Search for the cell housing the specified text and yield its [x, y] center coordinate. 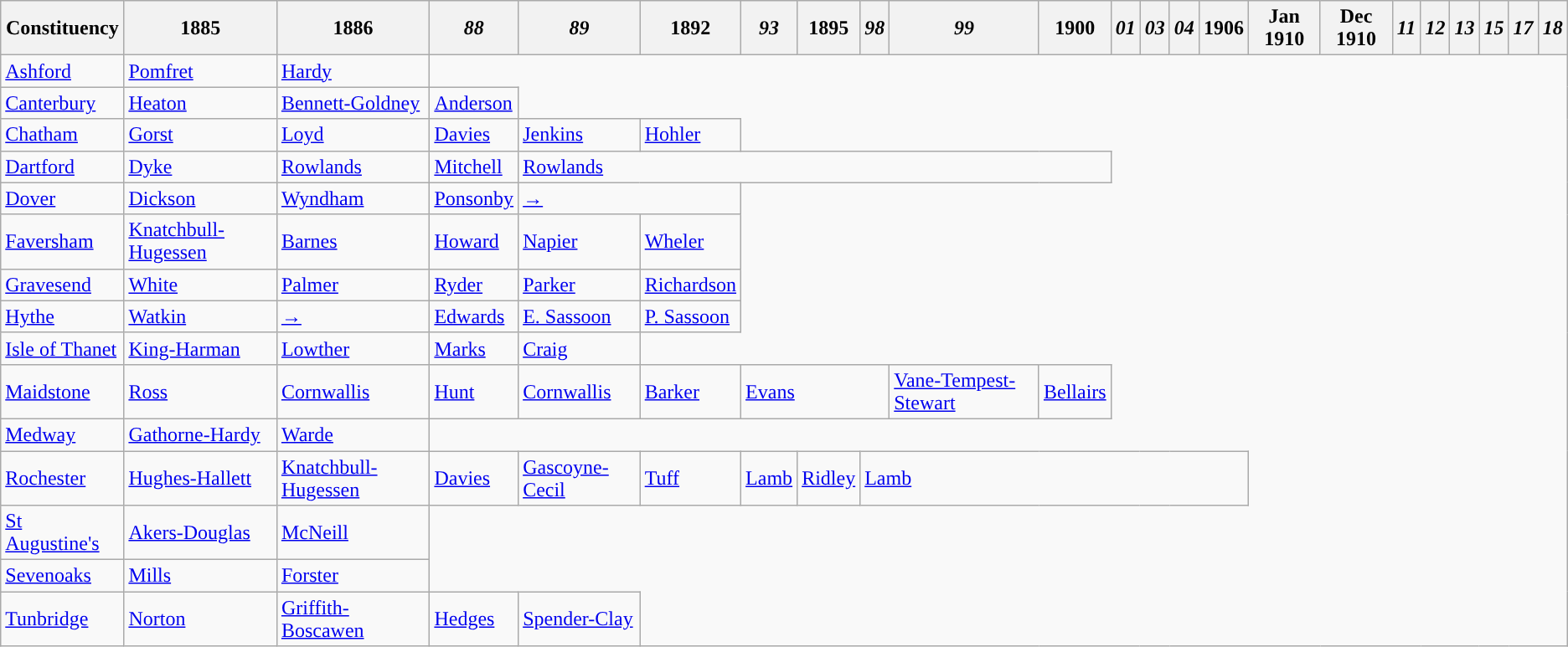
Medway [62, 434]
Hedges [474, 619]
McNeill [353, 532]
Anderson [474, 103]
King-Harman [200, 348]
Dickson [200, 198]
Barnes [353, 241]
Ashford [62, 71]
Jan 1910 [1283, 28]
Dartford [62, 167]
18 [1553, 28]
Vane-Tempest-Stewart [965, 392]
Dover [62, 198]
Gravesend [62, 285]
89 [580, 28]
1900 [1075, 28]
P. Sassoon [690, 316]
Maidstone [62, 392]
Bellairs [1075, 392]
15 [1494, 28]
11 [1406, 28]
Watkin [200, 316]
Gorst [200, 135]
Spender-Clay [580, 619]
Hughes-Hallett [200, 477]
Chatham [62, 135]
1906 [1223, 28]
88 [474, 28]
Rochester [62, 477]
Wyndham [353, 198]
13 [1464, 28]
Ridley [829, 477]
17 [1523, 28]
Constituency [62, 28]
Griffith-Boscawen [353, 619]
Ryder [474, 285]
03 [1154, 28]
Richardson [690, 285]
Marks [474, 348]
Heaton [200, 103]
1892 [690, 28]
White [200, 285]
Mitchell [474, 167]
Hythe [62, 316]
Craig [580, 348]
Jenkins [580, 135]
Howard [474, 241]
98 [874, 28]
Isle of Thanet [62, 348]
Gathorne-Hardy [200, 434]
Gascoyne-Cecil [580, 477]
12 [1436, 28]
Warde [353, 434]
Edwards [474, 316]
1885 [200, 28]
Parker [580, 285]
Palmer [353, 285]
Ross [200, 392]
St Augustine's [62, 532]
Hohler [690, 135]
Napier [580, 241]
Tuff [690, 477]
Sevenoaks [62, 576]
1886 [353, 28]
Bennett-Goldney [353, 103]
Barker [690, 392]
Evans [816, 392]
93 [769, 28]
1895 [829, 28]
Norton [200, 619]
Forster [353, 576]
Pomfret [200, 71]
Canterbury [62, 103]
Faversham [62, 241]
Ponsonby [474, 198]
Lowther [353, 348]
Loyd [353, 135]
Hardy [353, 71]
Dyke [200, 167]
Hunt [474, 392]
01 [1126, 28]
E. Sassoon [580, 316]
99 [965, 28]
Akers-Douglas [200, 532]
Tunbridge [62, 619]
04 [1184, 28]
Mills [200, 576]
Wheler [690, 241]
Dec 1910 [1356, 28]
